Output the [X, Y] coordinate of the center of the cell containing the given text.  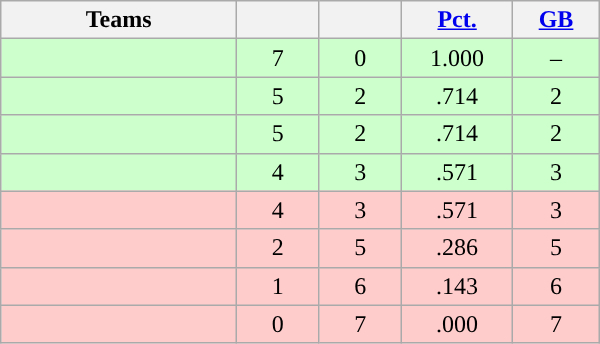
GB [556, 20]
.143 [456, 286]
Pct. [456, 20]
.000 [456, 324]
Teams [119, 20]
1 [277, 286]
.286 [456, 248]
1.000 [456, 58]
– [556, 58]
